Find where the given text appears and provide that cell's center as [x, y] coordinate. 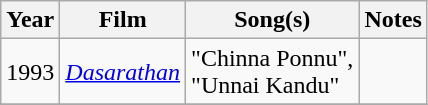
Song(s) [272, 20]
Notes [393, 20]
Film [123, 20]
Dasarathan [123, 72]
1993 [30, 72]
"Chinna Ponnu","Unnai Kandu" [272, 72]
Year [30, 20]
